Extract the (x, y) coordinate from the center of the cell holding the provided text.  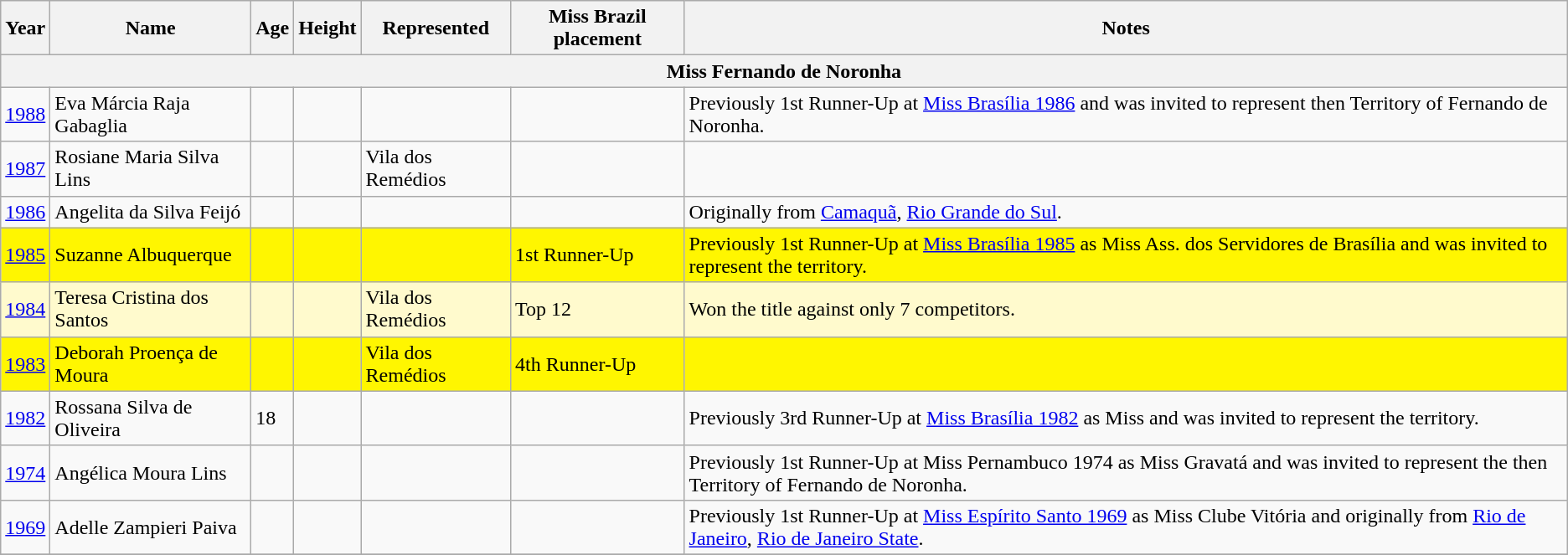
Previously 3rd Runner-Up at Miss Brasília 1982 as Miss and was invited to represent the territory. (1126, 419)
Angélica Moura Lins (151, 472)
1985 (25, 254)
1987 (25, 169)
Height (328, 28)
1974 (25, 472)
Miss Fernando de Noronha (784, 71)
1969 (25, 527)
Year (25, 28)
Miss Brazil placement (598, 28)
Top 12 (598, 310)
Originally from Camaquã, Rio Grande do Sul. (1126, 212)
Notes (1126, 28)
Won the title against only 7 competitors. (1126, 310)
Rosiane Maria Silva Lins (151, 169)
Name (151, 28)
Adelle Zampieri Paiva (151, 527)
Eva Márcia Raja Gabaglia (151, 114)
18 (273, 419)
Previously 1st Runner-Up at Miss Espírito Santo 1969 as Miss Clube Vitória and originally from Rio de Janeiro, Rio de Janeiro State. (1126, 527)
1982 (25, 419)
1986 (25, 212)
4th Runner-Up (598, 363)
Angelita da Silva Feijó (151, 212)
Previously 1st Runner-Up at Miss Pernambuco 1974 as Miss Gravatá and was invited to represent the then Territory of Fernando de Noronha. (1126, 472)
Deborah Proença de Moura (151, 363)
Age (273, 28)
1st Runner-Up (598, 254)
Previously 1st Runner-Up at Miss Brasília 1986 and was invited to represent then Territory of Fernando de Noronha. (1126, 114)
Rossana Silva de Oliveira (151, 419)
1984 (25, 310)
Teresa Cristina dos Santos (151, 310)
Previously 1st Runner-Up at Miss Brasília 1985 as Miss Ass. dos Servidores de Brasília and was invited to represent the territory. (1126, 254)
Represented (436, 28)
Suzanne Albuquerque (151, 254)
1988 (25, 114)
1983 (25, 363)
